Provide the (X, Y) coordinate of the cell's center where the given text is located.  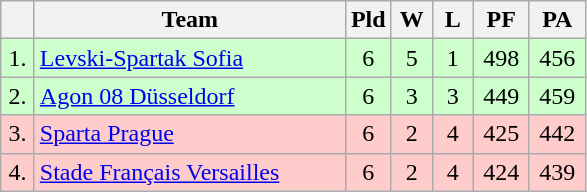
449 (501, 96)
PA (557, 20)
W (412, 20)
1. (18, 58)
Stade Français Versailles (190, 172)
Sparta Prague (190, 134)
439 (557, 172)
5 (412, 58)
424 (501, 172)
Pld (368, 20)
442 (557, 134)
3. (18, 134)
4. (18, 172)
Levski-Spartak Sofia (190, 58)
456 (557, 58)
PF (501, 20)
425 (501, 134)
459 (557, 96)
L (452, 20)
498 (501, 58)
Team (190, 20)
Agon 08 Düsseldorf (190, 96)
1 (452, 58)
2. (18, 96)
